Identify which cell holds the provided text, then report its [X, Y] central coordinate. 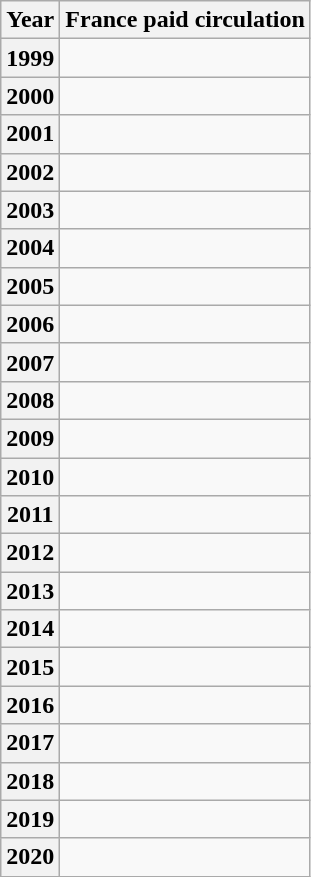
2004 [30, 248]
2014 [30, 629]
2016 [30, 705]
2018 [30, 781]
2020 [30, 857]
2008 [30, 400]
2009 [30, 438]
2001 [30, 134]
Year [30, 20]
2000 [30, 96]
2002 [30, 172]
2010 [30, 477]
2013 [30, 591]
France paid circulation [186, 20]
1999 [30, 58]
2017 [30, 743]
2015 [30, 667]
2005 [30, 286]
2006 [30, 324]
2003 [30, 210]
2011 [30, 515]
2007 [30, 362]
2019 [30, 819]
2012 [30, 553]
